Extract the (x, y) coordinate from the center of the cell holding the provided text.  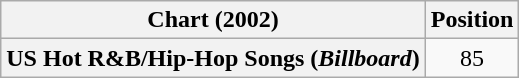
Position (472, 20)
85 (472, 58)
Chart (2002) (213, 20)
US Hot R&B/Hip-Hop Songs (Billboard) (213, 58)
